Find where the given text appears and provide that cell's center as [x, y] coordinate. 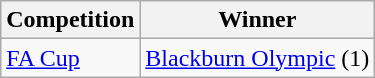
Winner [258, 20]
Competition [70, 20]
FA Cup [70, 58]
Blackburn Olympic (1) [258, 58]
